Return the [x, y] coordinate for the center point of the cell that contains the specified text.  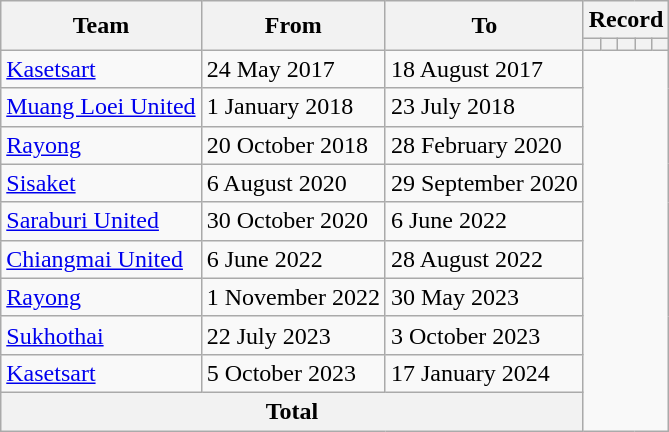
3 October 2023 [484, 335]
Team [101, 26]
18 August 2017 [484, 69]
From [293, 26]
Total [292, 411]
Saraburi United [101, 221]
17 January 2024 [484, 373]
28 February 2020 [484, 145]
1 November 2022 [293, 297]
28 August 2022 [484, 259]
23 July 2018 [484, 107]
Sukhothai [101, 335]
Muang Loei United [101, 107]
20 October 2018 [293, 145]
6 August 2020 [293, 183]
5 October 2023 [293, 373]
Record [626, 20]
1 January 2018 [293, 107]
To [484, 26]
22 July 2023 [293, 335]
Chiangmai United [101, 259]
24 May 2017 [293, 69]
29 September 2020 [484, 183]
30 October 2020 [293, 221]
30 May 2023 [484, 297]
Sisaket [101, 183]
